Return the [X, Y] coordinate for the center point of the cell that contains the specified text.  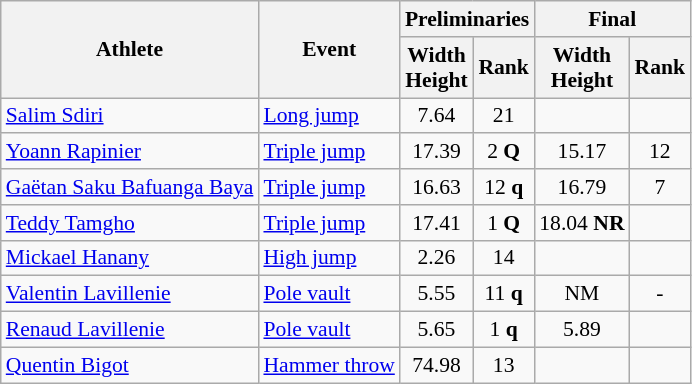
21 [504, 116]
Gaëtan Saku Bafuanga Baya [130, 187]
17.39 [436, 152]
Salim Sdiri [130, 116]
16.79 [582, 187]
1 Q [504, 223]
14 [504, 258]
12 [660, 152]
18.04 NR [582, 223]
Mickael Hanany [130, 258]
Yoann Rapinier [130, 152]
Hammer throw [328, 365]
Teddy Tamgho [130, 223]
Renaud Lavillenie [130, 330]
Valentin Lavillenie [130, 294]
2 Q [504, 152]
2.26 [436, 258]
Final [612, 19]
Quentin Bigot [130, 365]
15.17 [582, 152]
1 q [504, 330]
7.64 [436, 116]
13 [504, 365]
12 q [504, 187]
7 [660, 187]
74.98 [436, 365]
NM [582, 294]
17.41 [436, 223]
5.89 [582, 330]
Preliminaries [467, 19]
5.55 [436, 294]
5.65 [436, 330]
Long jump [328, 116]
16.63 [436, 187]
- [660, 294]
11 q [504, 294]
Athlete [130, 50]
High jump [328, 258]
Event [328, 50]
